Determine the (X, Y) coordinate at the center of the cell enclosing the given text.  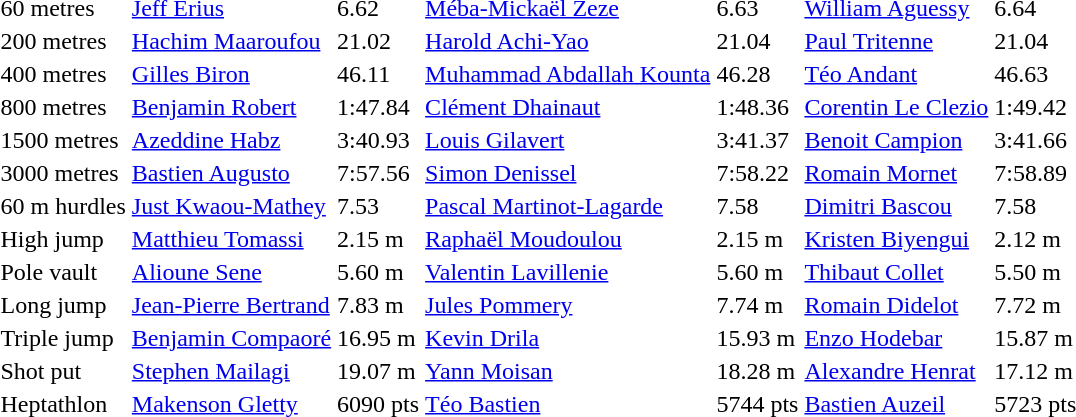
7:57.56 (378, 173)
Jean-Pierre Bertrand (231, 305)
Jules Pommery (568, 305)
Gilles Biron (231, 74)
46.11 (378, 74)
1:47.84 (378, 107)
Romain Didelot (896, 305)
Téo Andant (896, 74)
Thibaut Collet (896, 272)
1:48.36 (758, 107)
Yann Moisan (568, 371)
18.28 m (758, 371)
3:41.37 (758, 140)
7.53 (378, 206)
3:40.93 (378, 140)
Raphaël Moudoulou (568, 239)
Bastien Augusto (231, 173)
16.95 m (378, 338)
21.04 (758, 41)
Azeddine Habz (231, 140)
Corentin Le Clezio (896, 107)
Stephen Mailagi (231, 371)
Benoit Campion (896, 140)
46.28 (758, 74)
Harold Achi-Yao (568, 41)
15.93 m (758, 338)
Clément Dhainaut (568, 107)
Hachim Maaroufou (231, 41)
Muhammad Abdallah Kounta (568, 74)
Paul Tritenne (896, 41)
21.02 (378, 41)
7:58.22 (758, 173)
7.83 m (378, 305)
Simon Denissel (568, 173)
7.58 (758, 206)
Benjamin Compaoré (231, 338)
Alioune Sene (231, 272)
Matthieu Tomassi (231, 239)
Enzo Hodebar (896, 338)
Kristen Biyengui (896, 239)
Alexandre Henrat (896, 371)
7.74 m (758, 305)
Pascal Martinot-Lagarde (568, 206)
Valentin Lavillenie (568, 272)
19.07 m (378, 371)
Romain Mornet (896, 173)
Just Kwaou-Mathey (231, 206)
Kevin Drila (568, 338)
Benjamin Robert (231, 107)
Louis Gilavert (568, 140)
Dimitri Bascou (896, 206)
